Return the [x, y] coordinate for the center point of the cell that contains the specified text.  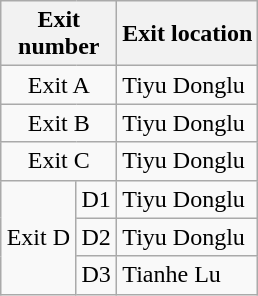
Tianhe Lu [188, 275]
Exit B [59, 123]
Exit C [59, 161]
Exit A [59, 85]
Exit number [59, 34]
D3 [96, 275]
D2 [96, 237]
D1 [96, 199]
Exit location [188, 34]
Exit D [38, 237]
